Extract the [X, Y] coordinate from the center of the cell holding the provided text.  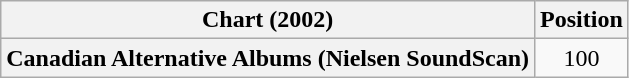
Position [582, 20]
Canadian Alternative Albums (Nielsen SoundScan) [268, 58]
100 [582, 58]
Chart (2002) [268, 20]
